Scan for the cell matching the given text and deliver its [X, Y] coordinate at center. 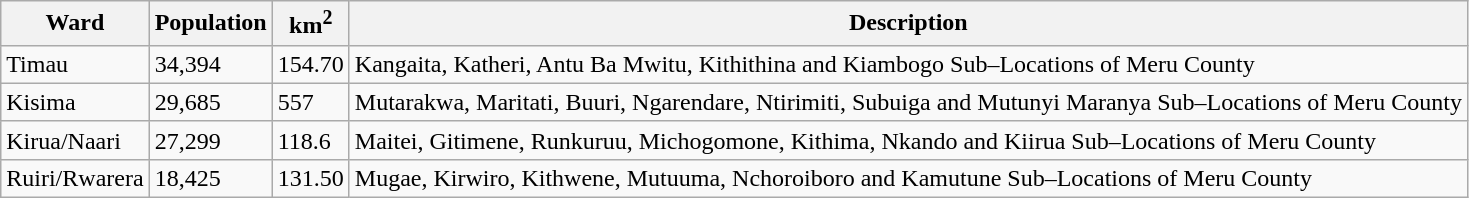
118.6 [310, 140]
18,425 [210, 178]
Maitei, Gitimene, Runkuruu, Michogomone, Kithima, Nkando and Kiirua Sub–Locations of Meru County [908, 140]
29,685 [210, 102]
Kirua/Naari [75, 140]
Mutarakwa, Maritati, Buuri, Ngarendare, Ntirimiti, Subuiga and Mutunyi Maranya Sub–Locations of Meru County [908, 102]
Description [908, 24]
27,299 [210, 140]
Population [210, 24]
Mugae, Kirwiro, Kithwene, Mutuuma, Nchoroiboro and Kamutune Sub–Locations of Meru County [908, 178]
154.70 [310, 64]
34,394 [210, 64]
Kisima [75, 102]
Kangaita, Katheri, Antu Ba Mwitu, Kithithina and Kiambogo Sub–Locations of Meru County [908, 64]
557 [310, 102]
Ruiri/Rwarera [75, 178]
Timau [75, 64]
km2 [310, 24]
131.50 [310, 178]
Ward [75, 24]
